Extract the [x, y] coordinate from the center of the cell holding the provided text.  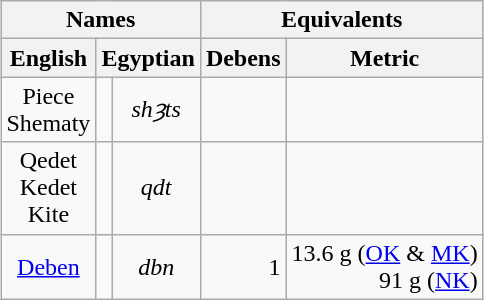
PieceShematy [48, 110]
Equivalents [342, 20]
shȝts [156, 110]
Names [101, 20]
Egyptian [148, 58]
Debens [243, 58]
13.6 g (OK & MK) 91 g (NK) [384, 266]
1 [243, 266]
dbn [156, 266]
QedetKedetKite [48, 188]
Deben [48, 266]
qdt [156, 188]
English [48, 58]
Metric [384, 58]
